Return [X, Y] of the center of cell containing provided text 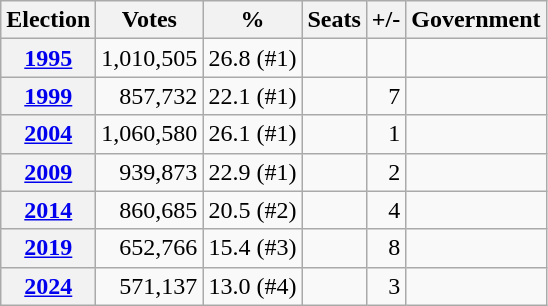
22.9 (#1) [252, 172]
Government [476, 20]
1,010,505 [150, 58]
8 [386, 248]
1,060,580 [150, 134]
860,685 [150, 210]
7 [386, 96]
2014 [48, 210]
13.0 (#4) [252, 286]
% [252, 20]
2024 [48, 286]
22.1 (#1) [252, 96]
15.4 (#3) [252, 248]
Seats [334, 20]
1999 [48, 96]
652,766 [150, 248]
1995 [48, 58]
26.1 (#1) [252, 134]
4 [386, 210]
1 [386, 134]
20.5 (#2) [252, 210]
2019 [48, 248]
26.8 (#1) [252, 58]
2009 [48, 172]
571,137 [150, 286]
939,873 [150, 172]
3 [386, 286]
Election [48, 20]
857,732 [150, 96]
2004 [48, 134]
Votes [150, 20]
+/- [386, 20]
2 [386, 172]
